Search for the cell housing the specified text and yield its (x, y) center coordinate. 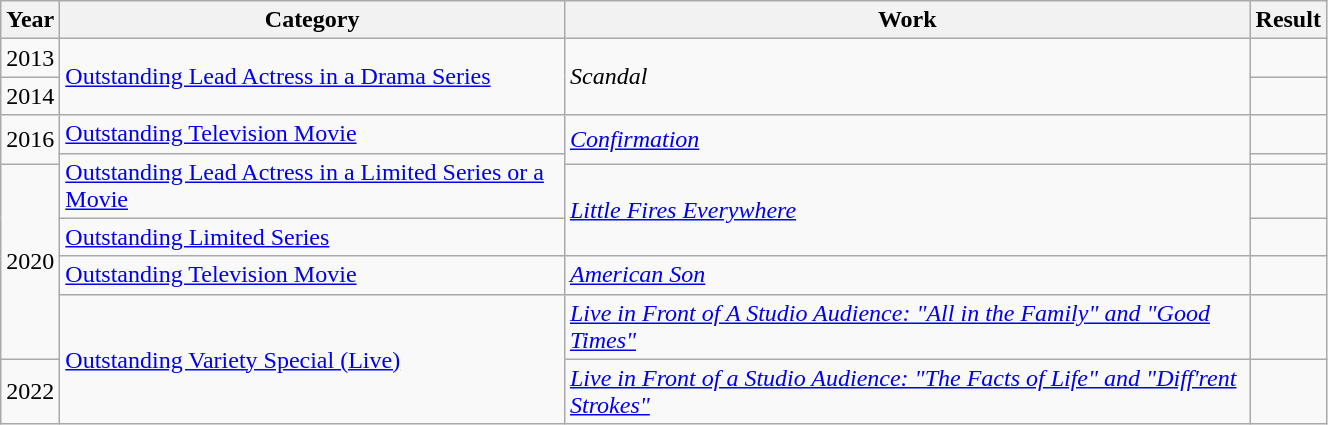
Result (1288, 20)
Outstanding Variety Special (Live) (312, 359)
2022 (30, 392)
2020 (30, 262)
Live in Front of a Studio Audience: "The Facts of Life" and "Diff'rent Strokes" (907, 392)
Confirmation (907, 140)
Scandal (907, 77)
Work (907, 20)
Outstanding Limited Series (312, 237)
Live in Front of A Studio Audience: "All in the Family" and "Good Times" (907, 326)
Outstanding Lead Actress in a Drama Series (312, 77)
2016 (30, 140)
Category (312, 20)
Year (30, 20)
2014 (30, 96)
American Son (907, 275)
2013 (30, 58)
Little Fires Everywhere (907, 210)
Outstanding Lead Actress in a Limited Series or a Movie (312, 186)
